Pinpoint the cell where the given text exists, returning its [X, Y] midpoint coordinate. 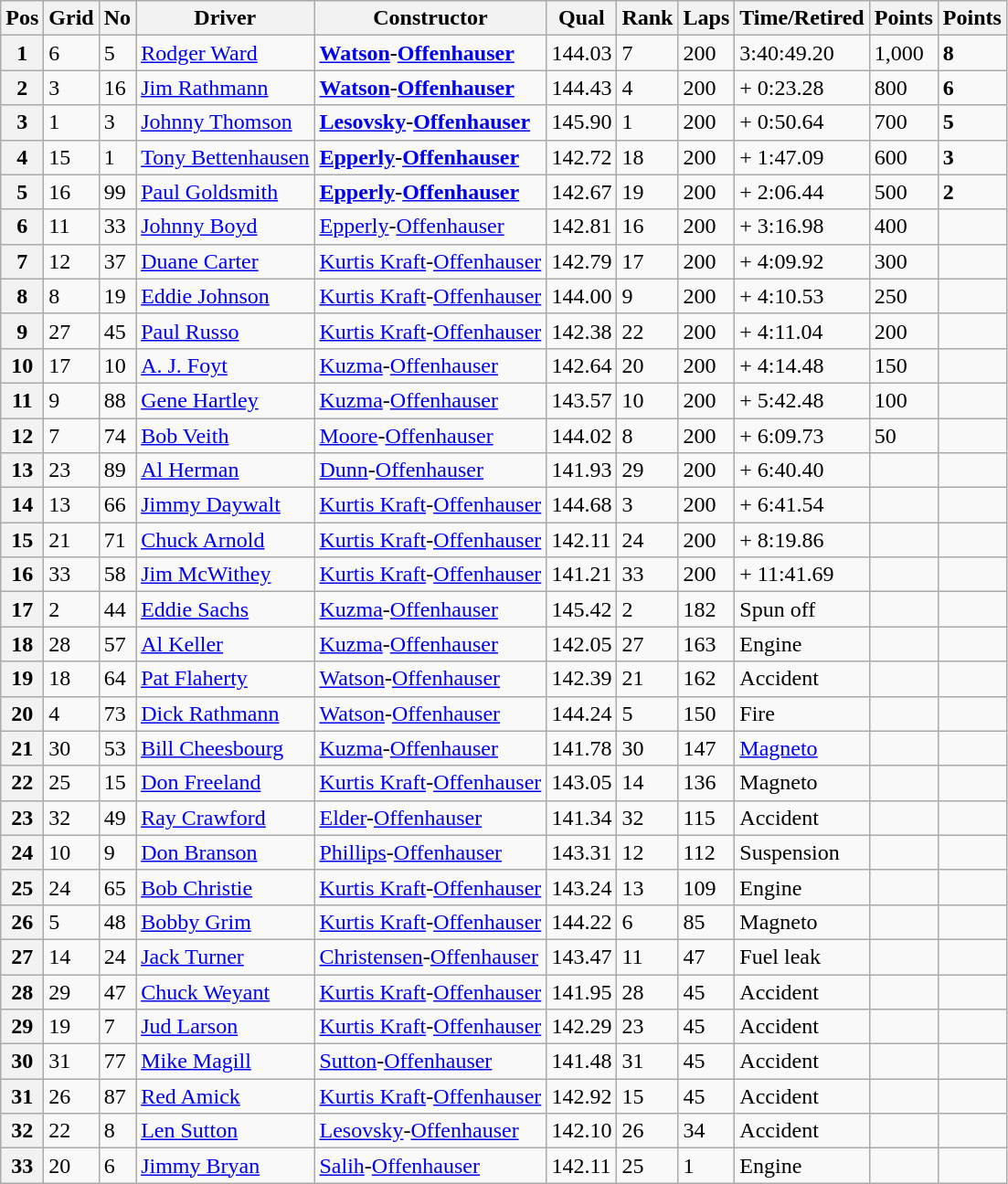
Paul Goldsmith [225, 192]
Jimmy Bryan [225, 1166]
141.48 [581, 1062]
99 [117, 192]
3:40:49.20 [802, 53]
Eddie Johnson [225, 296]
144.02 [581, 436]
+ 6:40.40 [802, 470]
53 [117, 748]
Jack Turner [225, 957]
144.00 [581, 296]
88 [117, 400]
74 [117, 436]
+ 1:47.09 [802, 157]
144.24 [581, 714]
Don Branson [225, 852]
115 [706, 818]
+ 4:10.53 [802, 296]
145.42 [581, 609]
+ 4:09.92 [802, 261]
65 [117, 887]
Tony Bettenhausen [225, 157]
71 [117, 540]
49 [117, 818]
800 [903, 88]
250 [903, 296]
+ 4:14.48 [802, 365]
Jim Rathmann [225, 88]
112 [706, 852]
400 [903, 227]
87 [117, 1096]
Johnny Thomson [225, 122]
Jimmy Daywalt [225, 505]
Moore-Offenhauser [430, 436]
73 [117, 714]
+ 2:06.44 [802, 192]
142.05 [581, 644]
34 [706, 1131]
Johnny Boyd [225, 227]
Don Freeland [225, 783]
Mike Magill [225, 1062]
Time/Retired [802, 18]
141.78 [581, 748]
142.72 [581, 157]
Al Keller [225, 644]
Jud Larson [225, 1027]
Red Amick [225, 1096]
141.95 [581, 991]
+ 5:42.48 [802, 400]
Ray Crawford [225, 818]
Phillips-Offenhauser [430, 852]
Bob Veith [225, 436]
109 [706, 887]
89 [117, 470]
142.38 [581, 331]
142.81 [581, 227]
142.29 [581, 1027]
144.22 [581, 922]
142.10 [581, 1131]
Gene Hartley [225, 400]
145.90 [581, 122]
300 [903, 261]
141.34 [581, 818]
142.79 [581, 261]
1,000 [903, 53]
Dunn-Offenhauser [430, 470]
Eddie Sachs [225, 609]
77 [117, 1062]
144.03 [581, 53]
Salih-Offenhauser [430, 1166]
700 [903, 122]
Sutton-Offenhauser [430, 1062]
182 [706, 609]
143.31 [581, 852]
Bobby Grim [225, 922]
Laps [706, 18]
144.68 [581, 505]
Rank [647, 18]
48 [117, 922]
143.24 [581, 887]
+ 11:41.69 [802, 575]
37 [117, 261]
136 [706, 783]
+ 0:50.64 [802, 122]
Chuck Arnold [225, 540]
Elder-Offenhauser [430, 818]
50 [903, 436]
Qual [581, 18]
141.93 [581, 470]
Rodger Ward [225, 53]
Driver [225, 18]
+ 4:11.04 [802, 331]
Constructor [430, 18]
144.43 [581, 88]
Grid [71, 18]
Len Sutton [225, 1131]
Bill Cheesbourg [225, 748]
142.39 [581, 679]
143.05 [581, 783]
Chuck Weyant [225, 991]
163 [706, 644]
+ 6:09.73 [802, 436]
Fuel leak [802, 957]
Dick Rathmann [225, 714]
+ 6:41.54 [802, 505]
Al Herman [225, 470]
+ 0:23.28 [802, 88]
85 [706, 922]
57 [117, 644]
600 [903, 157]
Fire [802, 714]
Duane Carter [225, 261]
No [117, 18]
58 [117, 575]
44 [117, 609]
+ 8:19.86 [802, 540]
147 [706, 748]
Jim McWithey [225, 575]
Bob Christie [225, 887]
+ 3:16.98 [802, 227]
143.47 [581, 957]
100 [903, 400]
142.67 [581, 192]
142.92 [581, 1096]
Paul Russo [225, 331]
Pos [22, 18]
Spun off [802, 609]
64 [117, 679]
162 [706, 679]
Christensen-Offenhauser [430, 957]
142.64 [581, 365]
Suspension [802, 852]
143.57 [581, 400]
Pat Flaherty [225, 679]
66 [117, 505]
A. J. Foyt [225, 365]
141.21 [581, 575]
500 [903, 192]
